Output the (x, y) coordinate of the center of the cell containing the given text.  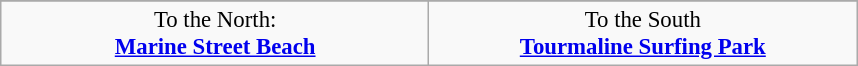
To the SouthTourmaline Surfing Park (643, 34)
To the North:Marine Street Beach (215, 34)
